Provide the (X, Y) coordinate of the cell's center where the given text is located.  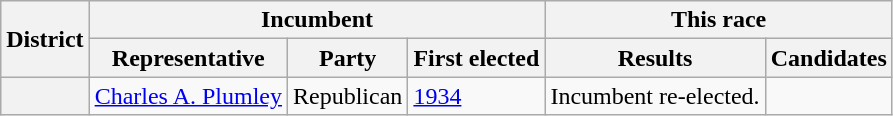
Representative (188, 58)
Charles A. Plumley (188, 96)
District (45, 39)
Candidates (828, 58)
Incumbent (317, 20)
Incumbent re-elected. (655, 96)
This race (718, 20)
Party (348, 58)
Results (655, 58)
First elected (476, 58)
1934 (476, 96)
Republican (348, 96)
